Pinpoint the cell where the given text exists, returning its (X, Y) midpoint coordinate. 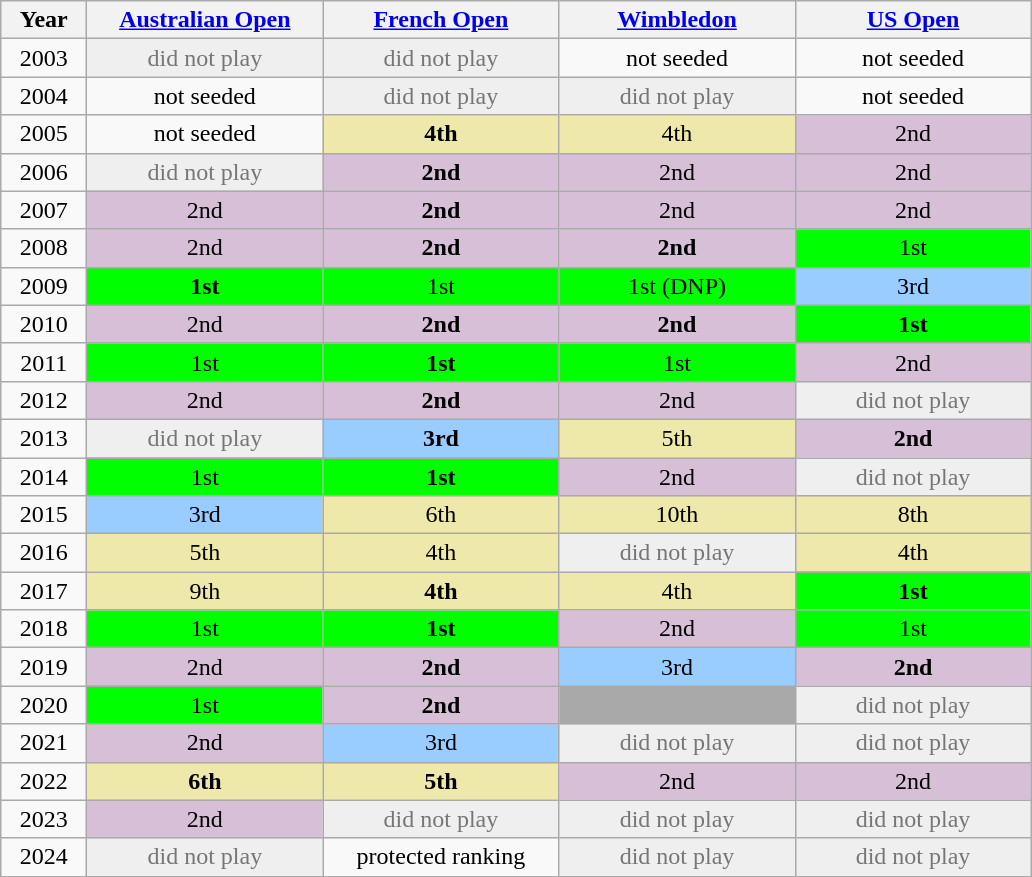
Year (44, 20)
Wimbledon (677, 20)
2014 (44, 477)
2005 (44, 134)
2024 (44, 857)
Australian Open (205, 20)
2003 (44, 58)
2013 (44, 438)
US Open (913, 20)
10th (677, 515)
2011 (44, 362)
2009 (44, 286)
2020 (44, 705)
2006 (44, 172)
French Open (441, 20)
2012 (44, 400)
2017 (44, 591)
2023 (44, 819)
2022 (44, 781)
2015 (44, 515)
2021 (44, 743)
2004 (44, 96)
1st (DNP) (677, 286)
8th (913, 515)
2008 (44, 248)
9th (205, 591)
2007 (44, 210)
2016 (44, 553)
protected ranking (441, 857)
2010 (44, 324)
2019 (44, 667)
2018 (44, 629)
